Provide the (x, y) coordinate of the cell's center where the given text is located.  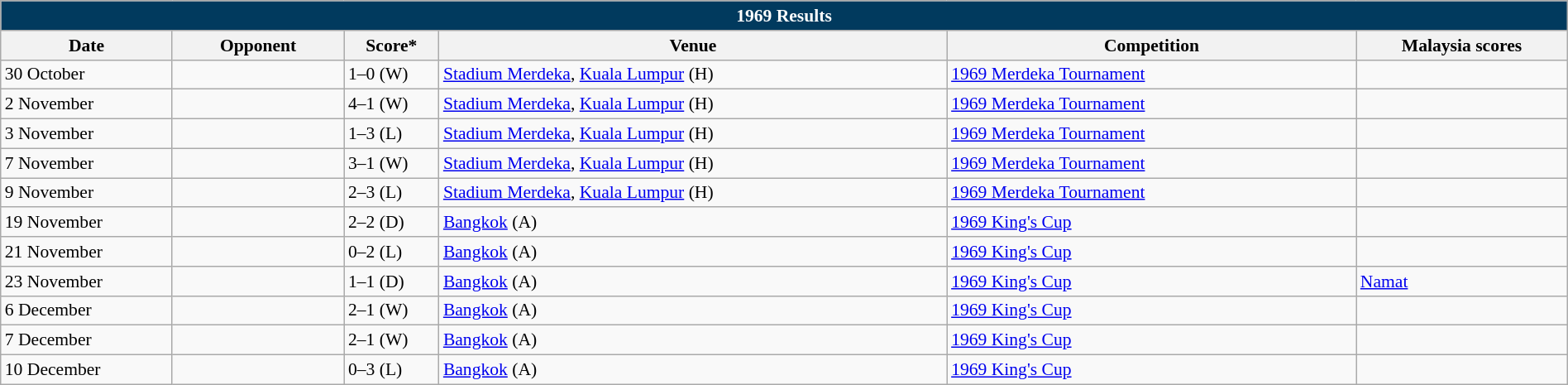
4–1 (W) (392, 104)
2–2 (D) (392, 223)
Opponent (258, 46)
9 November (87, 193)
1–3 (L) (392, 134)
3 November (87, 134)
3–1 (W) (392, 163)
1969 Results (784, 16)
Competition (1151, 46)
30 October (87, 75)
1–0 (W) (392, 75)
2–3 (L) (392, 193)
Venue (693, 46)
6 December (87, 310)
0–2 (L) (392, 252)
2 November (87, 104)
23 November (87, 282)
Namat (1462, 282)
Malaysia scores (1462, 46)
19 November (87, 223)
1–1 (D) (392, 282)
21 November (87, 252)
7 December (87, 340)
7 November (87, 163)
10 December (87, 370)
Score* (392, 46)
Date (87, 46)
0–3 (L) (392, 370)
